Find where the given text appears and provide that cell's center as [X, Y] coordinate. 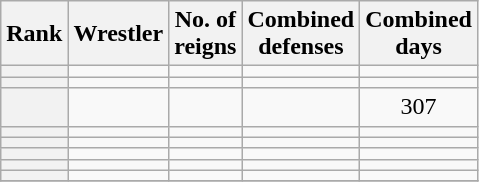
Combineddefenses [301, 34]
No. ofreigns [206, 34]
Combineddays [419, 34]
Rank [34, 34]
307 [419, 107]
Wrestler [118, 34]
